Locate the cell with the specified text and output its [x, y] center coordinate. 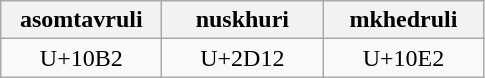
nuskhuri [242, 20]
asomtavruli [82, 20]
U+10E2 [404, 58]
mkhedruli [404, 20]
U+10B2 [82, 58]
U+2D12 [242, 58]
